Capture the cell that displays the provided text and extract its [X, Y] central coordinate. 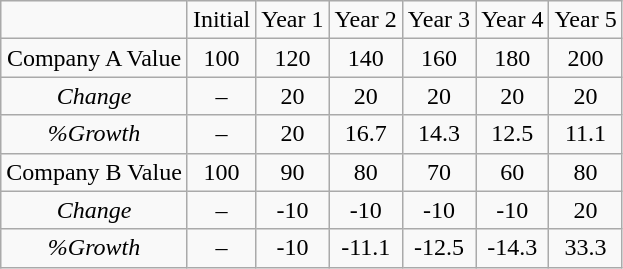
200 [586, 58]
14.3 [438, 134]
Initial [221, 20]
Year 3 [438, 20]
Company B Value [94, 172]
Year 4 [512, 20]
90 [292, 172]
180 [512, 58]
12.5 [512, 134]
-11.1 [366, 248]
60 [512, 172]
-12.5 [438, 248]
33.3 [586, 248]
70 [438, 172]
160 [438, 58]
11.1 [586, 134]
Year 1 [292, 20]
Company A Value [94, 58]
140 [366, 58]
Year 5 [586, 20]
-14.3 [512, 248]
120 [292, 58]
Year 2 [366, 20]
16.7 [366, 134]
